Output the [X, Y] coordinate of the center of the cell containing the given text.  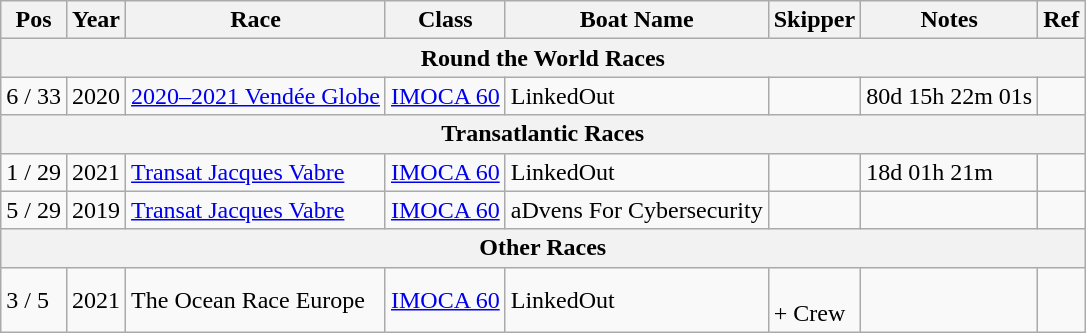
Ref [1062, 20]
Notes [950, 20]
Pos [34, 20]
2020 [96, 96]
80d 15h 22m 01s [950, 96]
Class [445, 20]
+ Crew [814, 300]
aDvens For Cybersecurity [636, 210]
2019 [96, 210]
6 / 33 [34, 96]
The Ocean Race Europe [256, 300]
1 / 29 [34, 172]
2020–2021 Vendée Globe [256, 96]
Boat Name [636, 20]
Round the World Races [543, 58]
3 / 5 [34, 300]
Race [256, 20]
Skipper [814, 20]
5 / 29 [34, 210]
18d 01h 21m [950, 172]
Year [96, 20]
Transatlantic Races [543, 134]
Other Races [543, 248]
